Determine the [X, Y] coordinate at the center of the cell enclosing the given text.  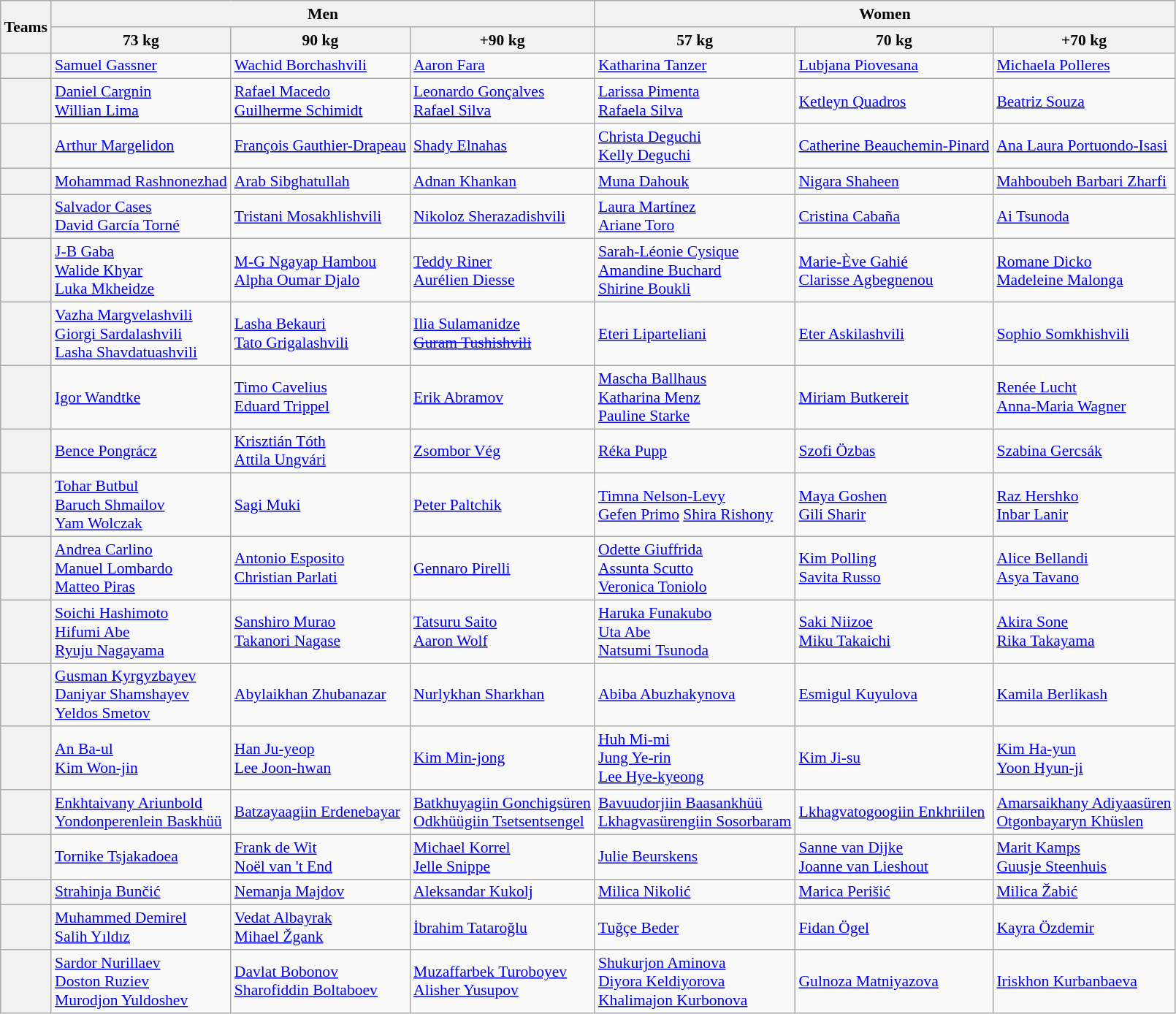
Alice BellandiAsya Tavano [1084, 568]
Leonardo GonçalvesRafael Silva [503, 101]
Larissa PimentaRafaela Silva [695, 101]
Sarah-Léonie CysiqueAmandine BuchardShirine Boukli [695, 270]
Muzaffarbek TuroboyevAlisher Yusupov [503, 982]
Timo CaveliusEduard Trippel [320, 397]
Amarsaikhany AdiyaasürenOtgonbayaryn Khüslen [1084, 812]
Maya GoshenGili Sharir [894, 506]
Mascha BallhausKatharina MenzPauline Starke [695, 397]
Kayra Özdemir [1084, 928]
Nurlykhan Sharkhan [503, 695]
Strahinja Bunčić [141, 892]
Men [323, 14]
Teams [26, 26]
Aaron Fara [503, 66]
Batzayaagiin Erdenebayar [320, 812]
Gennaro Pirelli [503, 568]
+70 kg [1084, 40]
Arthur Margelidon [141, 146]
Miriam Butkereit [894, 397]
Vedat AlbayrakMihael Žgank [320, 928]
Tornike Tsjakadoea [141, 856]
Ai Tsunoda [1084, 216]
Beatriz Souza [1084, 101]
Eter Askilashvili [894, 335]
Ilia SulamanidzeGuram Tushishvili [503, 335]
Iriskhon Kurbanbaeva [1084, 982]
Saki NiizoeMiku Takaichi [894, 631]
Michaela Polleres [1084, 66]
Marica Perišić [894, 892]
Lkhagvatogoogiin Enkhriilen [894, 812]
Krisztián TóthAttila Ungvári [320, 451]
Antonio EspositoChristian Parlati [320, 568]
Timna Nelson-LevyGefen Primo Shira Rishony [695, 506]
Fidan Ögel [894, 928]
Marit KampsGuusje Steenhuis [1084, 856]
Kim Min-jong [503, 758]
Gulnoza Matniyazova [894, 982]
Gusman KyrgyzbayevDaniyar ShamshayevYeldos Smetov [141, 695]
M-G Ngayap HambouAlpha Oumar Djalo [320, 270]
Tristani Mosakhlishvili [320, 216]
Erik Abramov [503, 397]
Lubjana Piovesana [894, 66]
Kim PollingSavita Russo [894, 568]
Frank de WitNoël van 't End [320, 856]
73 kg [141, 40]
Wachid Borchashvili [320, 66]
Julie Beurskens [695, 856]
Milica Žabić [1084, 892]
İbrahim Tataroğlu [503, 928]
Szabina Gercsák [1084, 451]
Sanne van DijkeJoanne van Lieshout [894, 856]
Ketleyn Quadros [894, 101]
Laura MartínezAriane Toro [695, 216]
Haruka FunakuboUta AbeNatsumi Tsunoda [695, 631]
Andrea CarlinoManuel LombardoMatteo Piras [141, 568]
Davlat BobonovSharofiddin Boltaboev [320, 982]
Marie-Ève GahiéClarisse Agbegnenou [894, 270]
Adnan Khankan [503, 181]
Han Ju-yeopLee Joon-hwan [320, 758]
+90 kg [503, 40]
70 kg [894, 40]
Shukurjon AminovaDiyora KeldiyorovaKhalimajon Kurbonova [695, 982]
Tuğçe Beder [695, 928]
Bavuudorjiin BaasankhüüLkhagvasürengiin Sosorbaram [695, 812]
Tatsuru SaitoAaron Wolf [503, 631]
J-B GabaWalide KhyarLuka Mkheidze [141, 270]
Esmigul Kuyulova [894, 695]
Kim Ha-yunYoon Hyun-ji [1084, 758]
Ana Laura Portuondo-Isasi [1084, 146]
Aleksandar Kukolj [503, 892]
Nikoloz Sherazadishvili [503, 216]
Arab Sibghatullah [320, 181]
Raz HershkoInbar Lanir [1084, 506]
Shady Elnahas [503, 146]
Abylaikhan Zhubanazar [320, 695]
Enkhtaivany AriunboldYondonperenlein Baskhüü [141, 812]
Mahboubeh Barbari Zharfi [1084, 181]
Huh Mi-miJung Ye-rinLee Hye-kyeong [695, 758]
Michael KorrelJelle Snippe [503, 856]
Teddy RinerAurélien Diesse [503, 270]
Kim Ji-su [894, 758]
Women [885, 14]
Salvador CasesDavid García Torné [141, 216]
Renée LuchtAnna-Maria Wagner [1084, 397]
Igor Wandtke [141, 397]
Tohar ButbulBaruch ShmailovYam Wolczak [141, 506]
Mohammad Rashnonezhad [141, 181]
Samuel Gassner [141, 66]
Soichi HashimotoHifumi AbeRyuju Nagayama [141, 631]
Katharina Tanzer [695, 66]
Nemanja Majdov [320, 892]
Akira SoneRika Takayama [1084, 631]
Milica Nikolić [695, 892]
Rafael MacedoGuilherme Schimidt [320, 101]
Zsombor Vég [503, 451]
Sardor NurillaevDoston RuzievMurodjon Yuldoshev [141, 982]
Nigara Shaheen [894, 181]
An Ba-ulKim Won-jin [141, 758]
Bence Pongrácz [141, 451]
Szofi Özbas [894, 451]
57 kg [695, 40]
Muna Dahouk [695, 181]
Vazha MargvelashviliGiorgi SardalashviliLasha Shavdatuashvili [141, 335]
Sagi Muki [320, 506]
Odette GiuffridaAssunta ScuttoVeronica Toniolo [695, 568]
Peter Paltchik [503, 506]
Kamila Berlikash [1084, 695]
Batkhuyagiin GonchigsürenOdkhüügiin Tsetsentsengel [503, 812]
Eteri Liparteliani [695, 335]
Cristina Cabaña [894, 216]
Abiba Abuzhakynova [695, 695]
François Gauthier-Drapeau [320, 146]
Catherine Beauchemin-Pinard [894, 146]
Romane DickoMadeleine Malonga [1084, 270]
Lasha BekauriTato Grigalashvili [320, 335]
Daniel CargninWillian Lima [141, 101]
Sophio Somkhishvili [1084, 335]
Réka Pupp [695, 451]
90 kg [320, 40]
Muhammed DemirelSalih Yıldız [141, 928]
Christa DeguchiKelly Deguchi [695, 146]
Sanshiro MuraoTakanori Nagase [320, 631]
